Scan for the cell matching the given text and deliver its [x, y] coordinate at center. 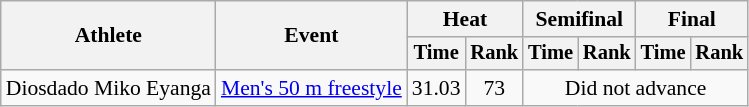
31.03 [436, 88]
Heat [465, 19]
73 [495, 88]
Athlete [108, 36]
Semifinal [579, 19]
Event [312, 36]
Diosdado Miko Eyanga [108, 88]
Did not advance [636, 88]
Men's 50 m freestyle [312, 88]
Final [692, 19]
